From the cell containing the given text, extract its center point as (X, Y) coordinate. 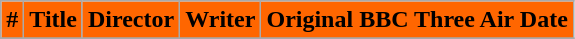
Title (54, 20)
Original BBC Three Air Date (417, 20)
Writer (220, 20)
# (12, 20)
Director (130, 20)
